Pinpoint the cell where the given text exists, returning its (x, y) midpoint coordinate. 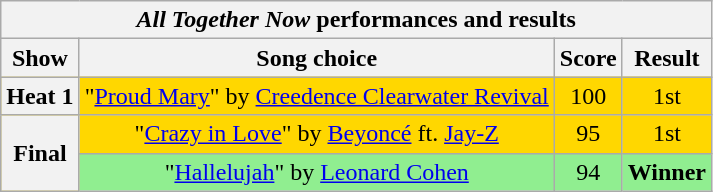
All Together Now performances and results (356, 20)
Final (40, 153)
95 (588, 134)
Show (40, 58)
Heat 1 (40, 96)
100 (588, 96)
"Crazy in Love" by Beyoncé ft. Jay-Z (316, 134)
Winner (666, 172)
Result (666, 58)
"Hallelujah" by Leonard Cohen (316, 172)
"Proud Mary" by Creedence Clearwater Revival (316, 96)
Song choice (316, 58)
94 (588, 172)
Score (588, 58)
